For the text-containing cell, return its midpoint in [X, Y] coordinate format. 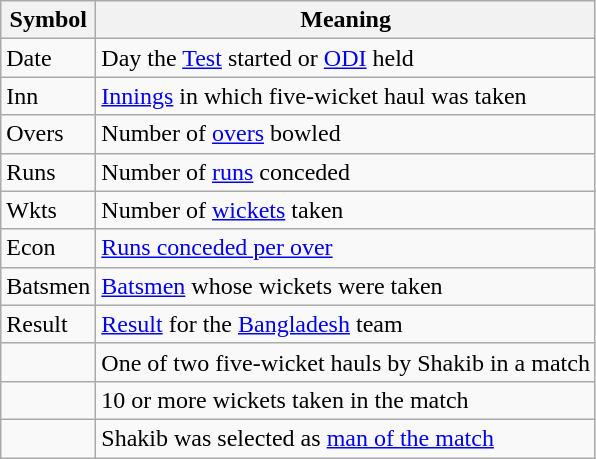
Number of wickets taken [346, 210]
Meaning [346, 20]
Runs conceded per over [346, 248]
Result for the Bangladesh team [346, 324]
Econ [48, 248]
10 or more wickets taken in the match [346, 400]
Day the Test started or ODI held [346, 58]
Inn [48, 96]
Batsmen [48, 286]
Runs [48, 172]
Number of overs bowled [346, 134]
Date [48, 58]
Shakib was selected as man of the match [346, 438]
Batsmen whose wickets were taken [346, 286]
Symbol [48, 20]
One of two five-wicket hauls by Shakib in a match [346, 362]
Wkts [48, 210]
Number of runs conceded [346, 172]
Result [48, 324]
Overs [48, 134]
Innings in which five-wicket haul was taken [346, 96]
